Search for the cell housing the specified text and yield its [X, Y] center coordinate. 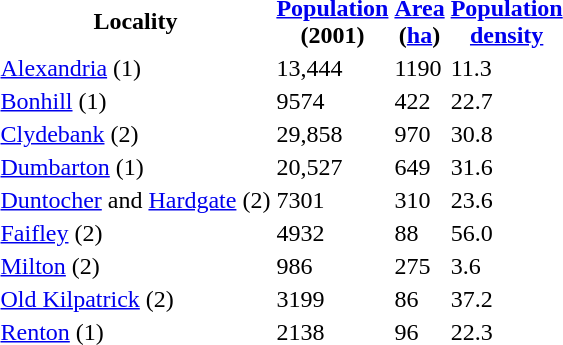
986 [332, 266]
9574 [332, 101]
275 [420, 266]
3199 [332, 299]
13,444 [332, 68]
970 [420, 134]
29,858 [332, 134]
649 [420, 167]
20,527 [332, 167]
88 [420, 233]
422 [420, 101]
86 [420, 299]
4932 [332, 233]
7301 [332, 200]
310 [420, 200]
1190 [420, 68]
